For the text-containing cell, return its midpoint in (x, y) coordinate format. 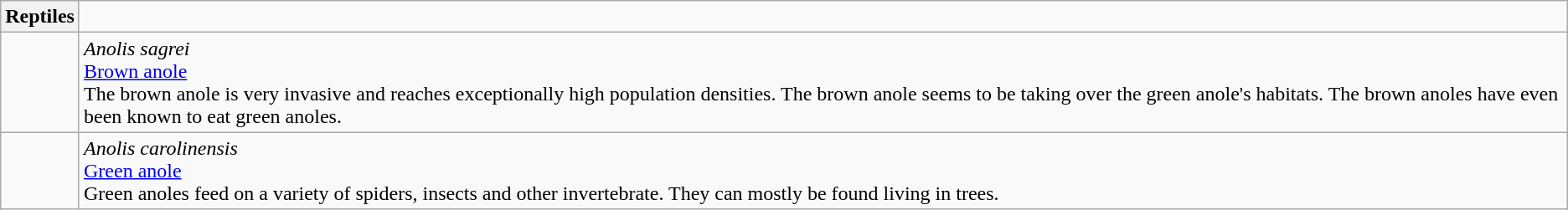
Reptiles (40, 17)
Anolis carolinensisGreen anoleGreen anoles feed on a variety of spiders, insects and other invertebrate. They can mostly be found living in trees. (823, 171)
